Return the (x, y) coordinate for the center point of the cell that contains the specified text.  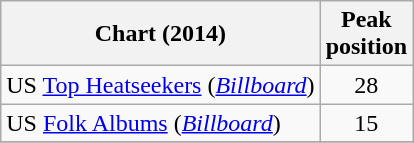
28 (366, 85)
US Folk Albums (Billboard) (160, 123)
Chart (2014) (160, 34)
Peakposition (366, 34)
15 (366, 123)
US Top Heatseekers (Billboard) (160, 85)
